Provide the [X, Y] coordinate of the cell's center where the given text is located.  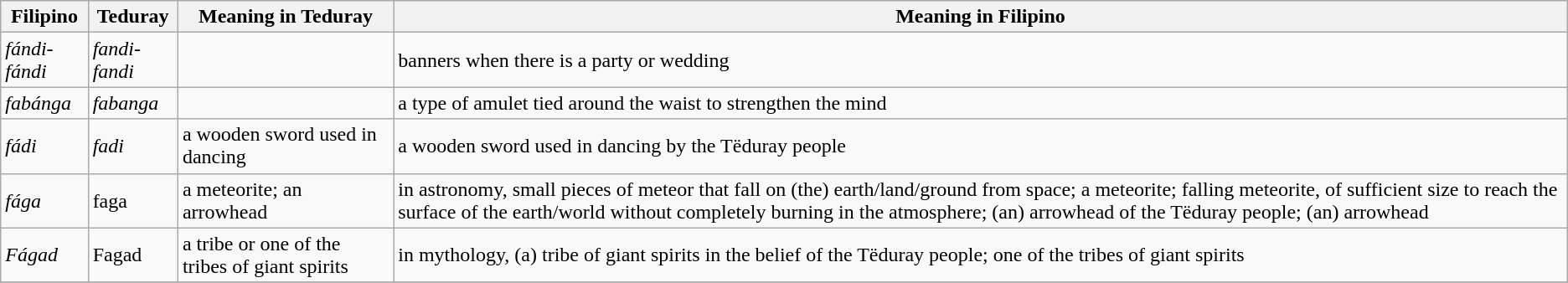
a meteorite; an arrowhead [285, 201]
fabánga [44, 103]
Filipino [44, 17]
fandi-fandi [132, 60]
a wooden sword used in dancing [285, 146]
fándi-fándi [44, 60]
Teduray [132, 17]
Fágad [44, 255]
fádi [44, 146]
fadi [132, 146]
fága [44, 201]
Meaning in Filipino [981, 17]
a type of amulet tied around the waist to strengthen the mind [981, 103]
a tribe or one of the tribes of giant spirits [285, 255]
banners when there is a party or wedding [981, 60]
in mythology, (a) tribe of giant spirits in the belief of the Tëduray people; one of the tribes of giant spirits [981, 255]
fabanga [132, 103]
faga [132, 201]
Meaning in Teduray [285, 17]
Fagad [132, 255]
a wooden sword used in dancing by the Tëduray people [981, 146]
